Find where the given text appears and provide that cell's center as [X, Y] coordinate. 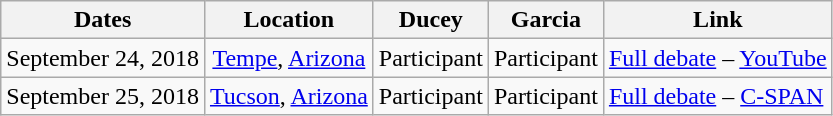
September 25, 2018 [103, 96]
September 24, 2018 [103, 58]
Ducey [430, 20]
Garcia [546, 20]
Full debate – C-SPAN [718, 96]
Dates [103, 20]
Tempe, Arizona [288, 58]
Tucson, Arizona [288, 96]
Full debate – YouTube [718, 58]
Location [288, 20]
Link [718, 20]
